Provide the [X, Y] coordinate of the cell's center where the given text is located.  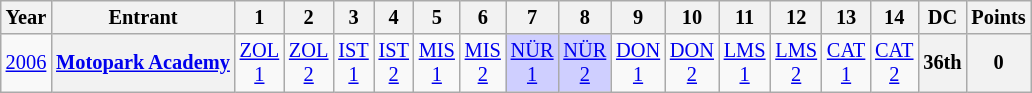
Points [999, 17]
0 [999, 63]
4 [394, 17]
Year [26, 17]
Entrant [143, 17]
10 [692, 17]
2006 [26, 63]
7 [532, 17]
3 [353, 17]
Motopark Academy [143, 63]
DON1 [638, 63]
LMS1 [745, 63]
NÜR2 [584, 63]
9 [638, 17]
NÜR1 [532, 63]
CAT1 [846, 63]
2 [308, 17]
DON2 [692, 63]
12 [796, 17]
ZOL2 [308, 63]
5 [437, 17]
13 [846, 17]
6 [483, 17]
36th [942, 63]
MIS1 [437, 63]
14 [894, 17]
IST1 [353, 63]
LMS2 [796, 63]
1 [260, 17]
MIS2 [483, 63]
CAT2 [894, 63]
IST2 [394, 63]
ZOL1 [260, 63]
8 [584, 17]
DC [942, 17]
11 [745, 17]
